Detect which cell encompasses the target text, then output its [X, Y] center coordinate. 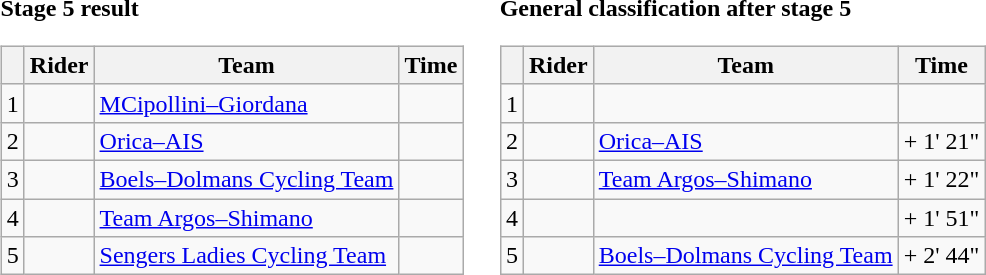
+ 1' 22" [942, 179]
+ 1' 51" [942, 217]
MCipollini–Giordana [246, 103]
+ 1' 21" [942, 141]
+ 2' 44" [942, 256]
Sengers Ladies Cycling Team [246, 256]
